Locate the cell with the specified text and output its [X, Y] center coordinate. 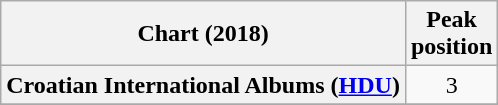
Peakposition [451, 34]
Croatian International Albums (HDU) [204, 85]
3 [451, 85]
Chart (2018) [204, 34]
